For the text-containing cell, return its midpoint in (x, y) coordinate format. 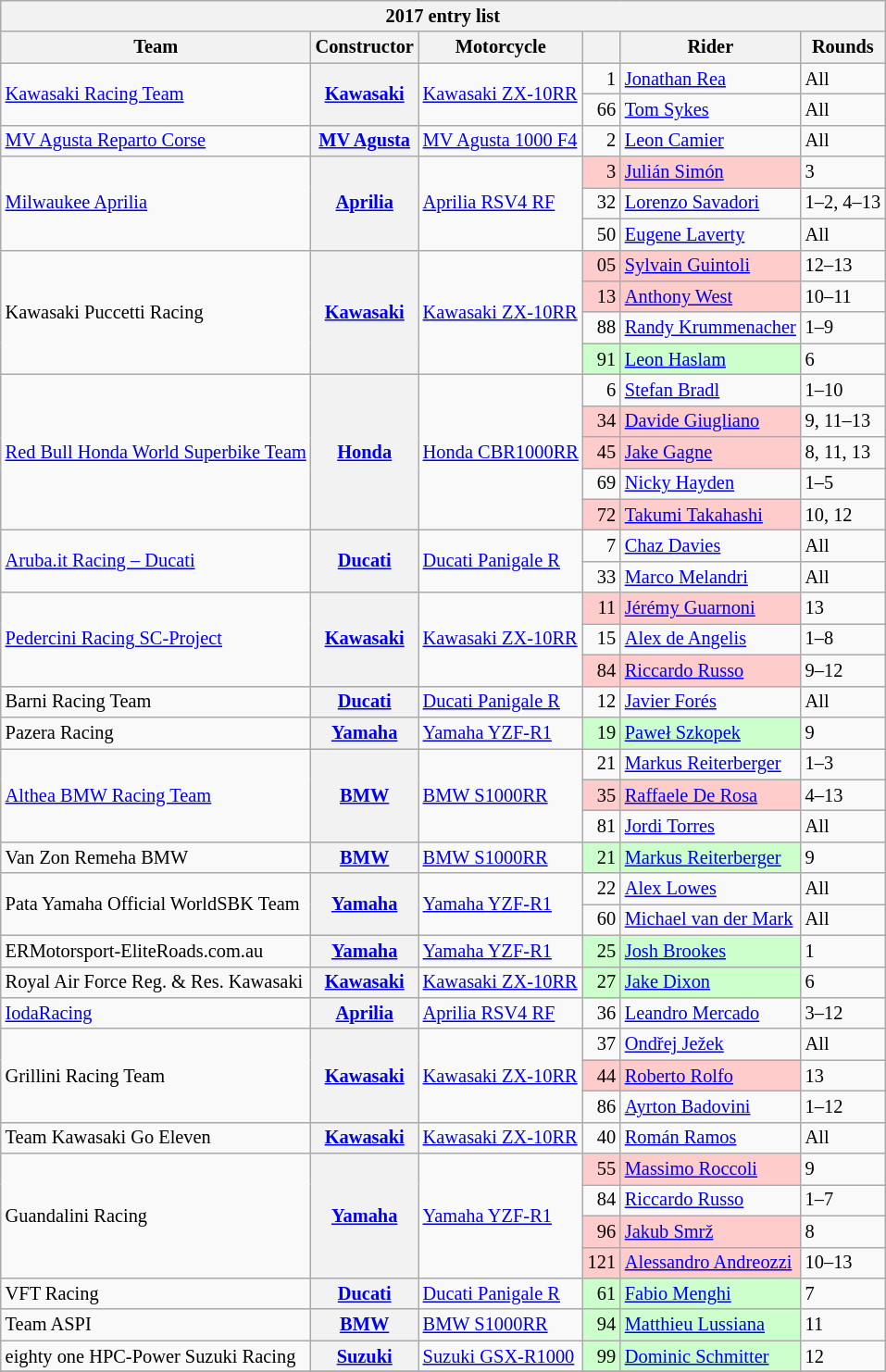
Michael van der Mark (711, 919)
96 (602, 1231)
Lorenzo Savadori (711, 203)
Team Kawasaki Go Eleven (156, 1138)
1–12 (842, 1106)
Pedercini Racing SC-Project (156, 639)
1–5 (842, 483)
22 (602, 889)
Nicky Hayden (711, 483)
36 (602, 1013)
44 (602, 1076)
Suzuki GSX-R1000 (501, 1356)
33 (602, 577)
Jake Dixon (711, 982)
Grillini Racing Team (156, 1076)
Stefan Bradl (711, 390)
Althea BMW Racing Team (156, 794)
05 (602, 266)
25 (602, 951)
Massimo Roccoli (711, 1169)
Fabio Menghi (711, 1293)
Leon Haslam (711, 359)
32 (602, 203)
2017 entry list (443, 16)
10–11 (842, 296)
eighty one HPC-Power Suzuki Racing (156, 1356)
10–13 (842, 1263)
Jordi Torres (711, 826)
19 (602, 732)
55 (602, 1169)
Randy Krummenacher (711, 328)
Javier Forés (711, 702)
Pata Yamaha Official WorldSBK Team (156, 904)
Paweł Szkopek (711, 732)
Sylvain Guintoli (711, 266)
1–10 (842, 390)
Honda (365, 452)
Aruba.it Racing – Ducati (156, 561)
VFT Racing (156, 1293)
1–2, 4–13 (842, 203)
86 (602, 1106)
Marco Melandri (711, 577)
Davide Giugliano (711, 421)
Team (156, 47)
72 (602, 515)
8, 11, 13 (842, 453)
Rider (711, 47)
81 (602, 826)
Suzuki (365, 1356)
Leon Camier (711, 141)
Royal Air Force Reg. & Res. Kawasaki (156, 982)
Pazera Racing (156, 732)
Alex de Angelis (711, 639)
Matthieu Lussiana (711, 1325)
60 (602, 919)
Anthony West (711, 296)
3–12 (842, 1013)
4–13 (842, 795)
Jérémy Guarnoni (711, 608)
Kawasaki Puccetti Racing (156, 313)
Rounds (842, 47)
Team ASPI (156, 1325)
Josh Brookes (711, 951)
Barni Racing Team (156, 702)
Dominic Schmitter (711, 1356)
Takumi Takahashi (711, 515)
Constructor (365, 47)
69 (602, 483)
12–13 (842, 266)
88 (602, 328)
Julián Simón (711, 172)
ERMotorsport-EliteRoads.com.au (156, 951)
1–9 (842, 328)
Van Zon Remeha BMW (156, 857)
1–8 (842, 639)
40 (602, 1138)
IodaRacing (156, 1013)
Tom Sykes (711, 109)
Kawasaki Racing Team (156, 94)
Milwaukee Aprilia (156, 204)
Román Ramos (711, 1138)
9–12 (842, 670)
MV Agusta Reparto Corse (156, 141)
Alex Lowes (711, 889)
Alessandro Andreozzi (711, 1263)
121 (602, 1263)
Jake Gagne (711, 453)
10, 12 (842, 515)
34 (602, 421)
27 (602, 982)
Roberto Rolfo (711, 1076)
66 (602, 109)
50 (602, 234)
8 (842, 1231)
Raffaele De Rosa (711, 795)
91 (602, 359)
35 (602, 795)
Guandalini Racing (156, 1216)
Honda CBR1000RR (501, 452)
Ayrton Badovini (711, 1106)
Jonathan Rea (711, 79)
Chaz Davies (711, 545)
9, 11–13 (842, 421)
45 (602, 453)
Jakub Smrž (711, 1231)
99 (602, 1356)
94 (602, 1325)
Leandro Mercado (711, 1013)
MV Agusta (365, 141)
15 (602, 639)
Eugene Laverty (711, 234)
Red Bull Honda World Superbike Team (156, 452)
37 (602, 1044)
Ondřej Ježek (711, 1044)
MV Agusta 1000 F4 (501, 141)
1–7 (842, 1200)
Motorcycle (501, 47)
61 (602, 1293)
1–3 (842, 764)
2 (602, 141)
